Return the (X, Y) coordinate for the center point of the cell that contains the specified text.  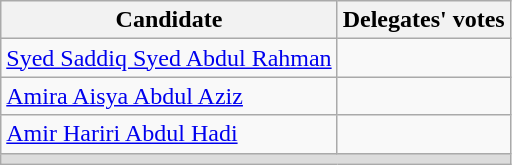
Amira Aisya Abdul Aziz (169, 96)
Candidate (169, 20)
Delegates' votes (424, 20)
Syed Saddiq Syed Abdul Rahman (169, 58)
Amir Hariri Abdul Hadi (169, 134)
